Return the (X, Y) coordinate for the center point of the cell that contains the specified text.  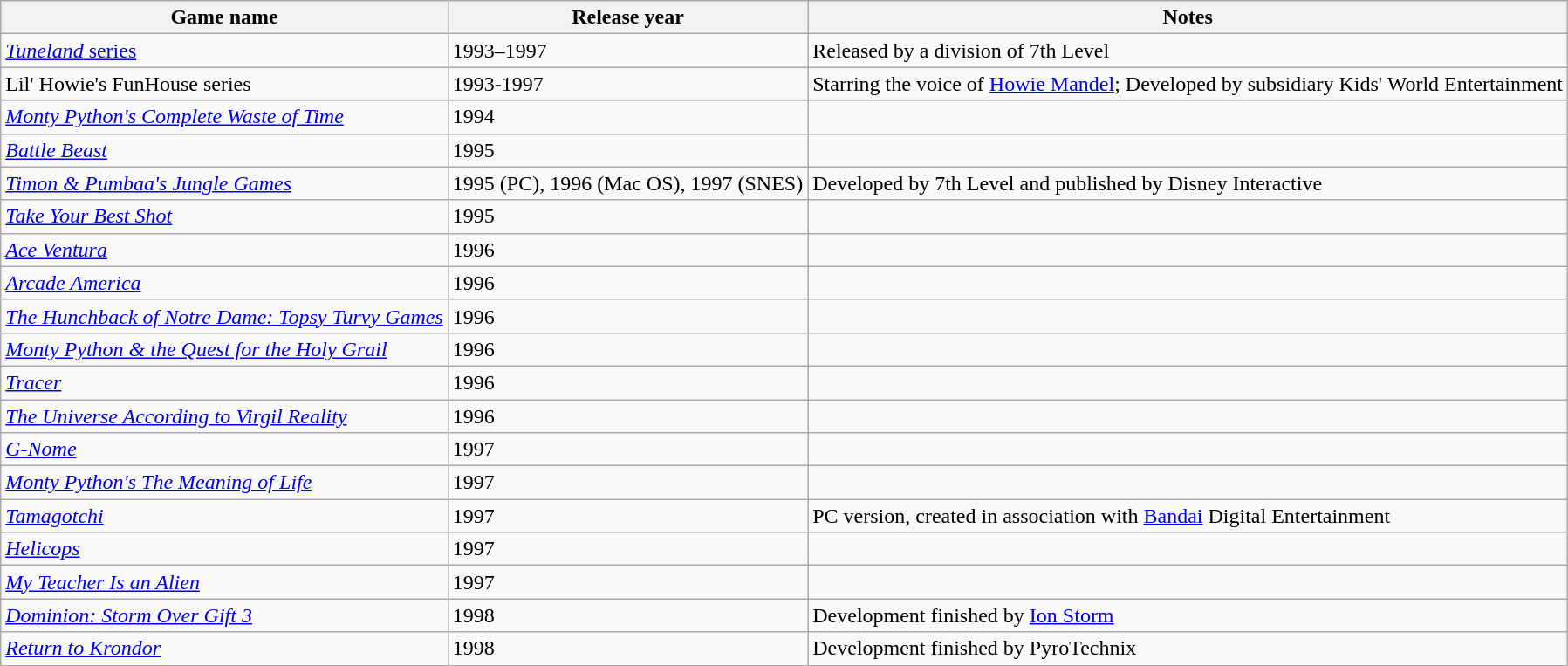
Dominion: Storm Over Gift 3 (225, 615)
Starring the voice of Howie Mandel; Developed by subsidiary Kids' World Entertainment (1188, 84)
Game name (225, 17)
Tuneland series (225, 51)
1994 (627, 117)
Battle Beast (225, 150)
Monty Python's The Meaning of Life (225, 483)
Developed by 7th Level and published by Disney Interactive (1188, 183)
Released by a division of 7th Level (1188, 51)
Timon & Pumbaa's Jungle Games (225, 183)
Return to Krondor (225, 649)
The Universe According to Virgil Reality (225, 416)
1993-1997 (627, 84)
Take Your Best Shot (225, 216)
Monty Python & the Quest for the Holy Grail (225, 349)
G-Nome (225, 450)
Development finished by Ion Storm (1188, 615)
1995 (PC), 1996 (Mac OS), 1997 (SNES) (627, 183)
Arcade America (225, 283)
The Hunchback of Notre Dame: Topsy Turvy Games (225, 316)
Release year (627, 17)
Tamagotchi (225, 516)
Development finished by PyroTechnix (1188, 649)
My Teacher Is an Alien (225, 582)
Monty Python's Complete Waste of Time (225, 117)
Lil' Howie's FunHouse series (225, 84)
Notes (1188, 17)
PC version, created in association with Bandai Digital Entertainment (1188, 516)
Helicops (225, 549)
Tracer (225, 382)
Ace Ventura (225, 250)
1993–1997 (627, 51)
